Capture the cell that displays the provided text and extract its [x, y] central coordinate. 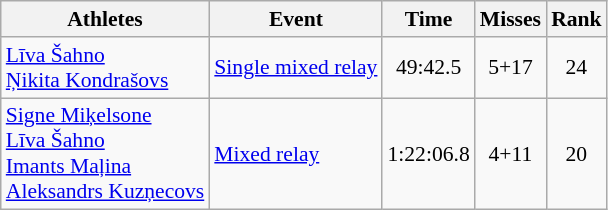
Līva ŠahnoŅikita Kondrašovs [106, 68]
1:22:06.8 [428, 154]
Event [296, 19]
Mixed relay [296, 154]
Signe MiķelsoneLīva ŠahnoImants MaļinaAleksandrs Kuzņecovs [106, 154]
20 [576, 154]
Time [428, 19]
Athletes [106, 19]
4+11 [510, 154]
24 [576, 68]
5+17 [510, 68]
Misses [510, 19]
Rank [576, 19]
Single mixed relay [296, 68]
49:42.5 [428, 68]
